Pinpoint the cell where the given text exists, returning its (X, Y) midpoint coordinate. 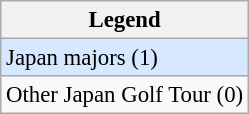
Legend (125, 20)
Japan majors (1) (125, 58)
Other Japan Golf Tour (0) (125, 95)
